Find where the given text appears and provide that cell's center as (X, Y) coordinate. 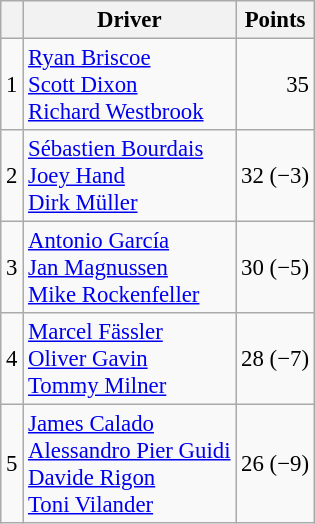
Points (275, 20)
3 (12, 268)
30 (−5) (275, 268)
2 (12, 176)
James Calado Alessandro Pier Guidi Davide Rigon Toni Vilander (130, 464)
35 (275, 85)
5 (12, 464)
Ryan Briscoe Scott Dixon Richard Westbrook (130, 85)
26 (−9) (275, 464)
Antonio García Jan Magnussen Mike Rockenfeller (130, 268)
Marcel Fässler Oliver Gavin Tommy Milner (130, 359)
Driver (130, 20)
4 (12, 359)
32 (−3) (275, 176)
1 (12, 85)
Sébastien Bourdais Joey Hand Dirk Müller (130, 176)
28 (−7) (275, 359)
